Capture the cell that displays the provided text and extract its (X, Y) central coordinate. 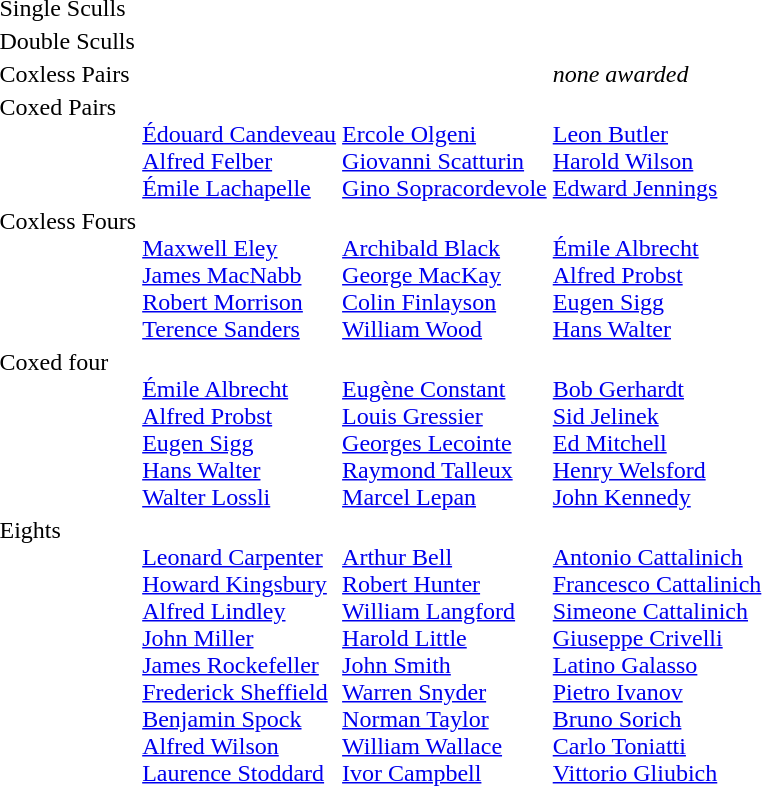
Ercole OlgeniGiovanni ScatturinGino Sopracordevole (445, 148)
Édouard CandeveauAlfred FelberÉmile Lachapelle (240, 148)
Eugène ConstantLouis GressierGeorges LecointeRaymond TalleuxMarcel Lepan (445, 430)
Maxwell EleyJames MacNabbRobert MorrisonTerence Sanders (240, 275)
Émile AlbrechtAlfred ProbstEugen SiggHans WalterWalter Lossli (240, 430)
Archibald BlackGeorge MacKayColin FinlaysonWilliam Wood (445, 275)
